Capture the cell that displays the provided text and extract its [x, y] central coordinate. 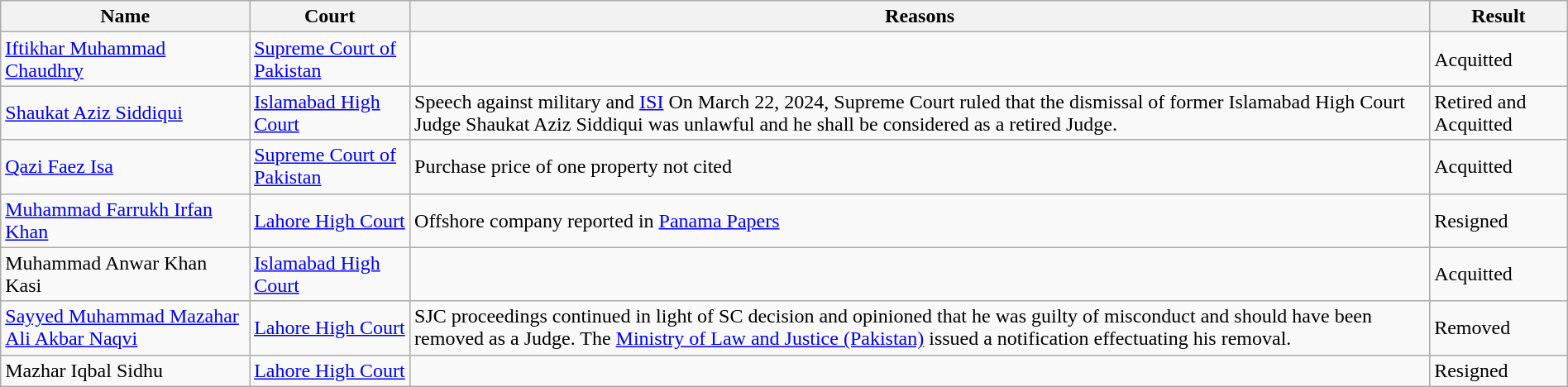
Court [330, 17]
Removed [1499, 327]
Qazi Faez Isa [126, 167]
Shaukat Aziz Siddiqui [126, 112]
Muhammad Anwar Khan Kasi [126, 275]
Mazhar Iqbal Sidhu [126, 370]
Purchase price of one property not cited [920, 167]
Muhammad Farrukh Irfan Khan [126, 220]
Sayyed Muhammad Mazahar Ali Akbar Naqvi [126, 327]
Reasons [920, 17]
Offshore company reported in Panama Papers [920, 220]
Iftikhar Muhammad Chaudhry [126, 60]
Result [1499, 17]
Name [126, 17]
Retired and Acquitted [1499, 112]
